Find where the given text appears and provide that cell's center as (X, Y) coordinate. 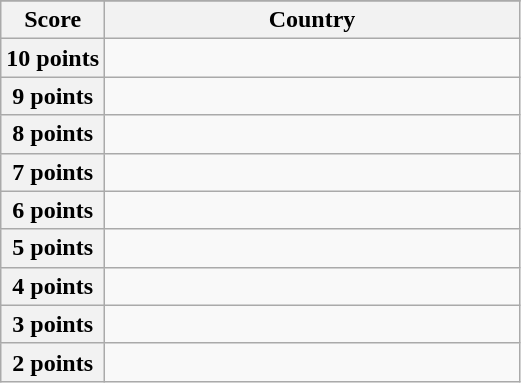
3 points (53, 324)
Score (53, 20)
9 points (53, 96)
8 points (53, 134)
4 points (53, 286)
10 points (53, 58)
5 points (53, 248)
6 points (53, 210)
7 points (53, 172)
Country (312, 20)
2 points (53, 362)
